Pinpoint the cell where the given text exists, returning its [X, Y] midpoint coordinate. 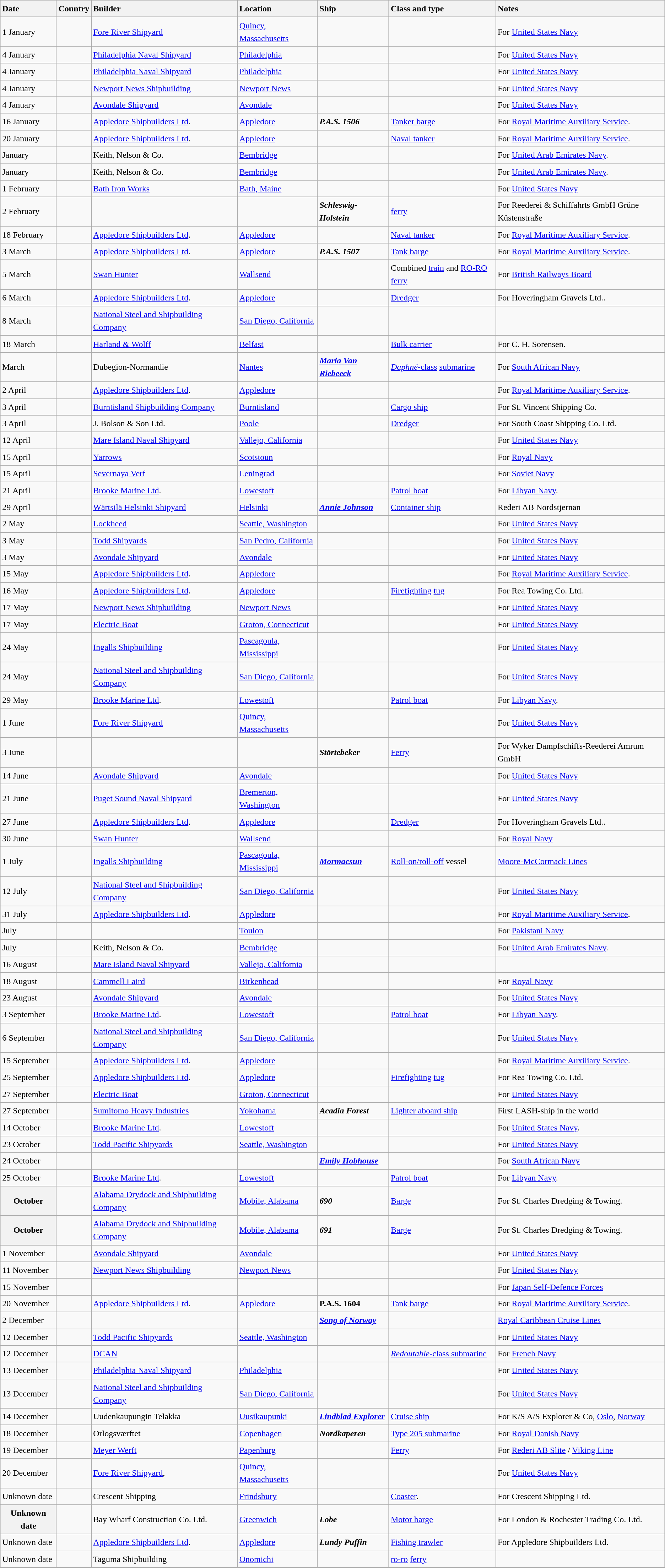
Rederi AB Nordstjernan [580, 507]
16 August [28, 965]
Bay Wharf Construction Co. Ltd. [164, 1519]
Papenburg [277, 1450]
Combined train and RO-RO ferry [442, 275]
Class and type [442, 9]
21 June [28, 798]
Schleswig-Holstein [353, 212]
16 January [28, 121]
Leningrad [277, 474]
2 May [28, 523]
Acadia Forest [353, 1111]
Maria Van Riebeeck [353, 367]
Location [277, 9]
690 [353, 1201]
P.A.S. 1507 [353, 251]
Toulon [277, 931]
Lundy Puffin [353, 1543]
P.A.S. 1604 [353, 1303]
Burntisland [277, 407]
Dubegion-Normandie [164, 367]
Mormacsun [353, 862]
Fishing trawler [442, 1543]
Copenhagen [277, 1433]
Meyer Werft [164, 1450]
29 April [28, 507]
Orlogsværftet [164, 1433]
Notes [580, 9]
20 December [28, 1473]
24 October [28, 1161]
15 September [28, 1060]
J. Bolson & Son Ltd. [164, 423]
Moore-McCormack Lines [580, 862]
27 June [28, 822]
Lighter aboard ship [442, 1111]
1 February [28, 188]
691 [353, 1230]
18 March [28, 344]
Poole [277, 423]
Tanker barge [442, 121]
For Pakistani Navy [580, 931]
For Appledore Shipbuilders Ltd. [580, 1543]
3 June [28, 752]
6 September [28, 1038]
1 November [28, 1254]
8 March [28, 321]
For St. Vincent Shipping Co. [580, 407]
Lockheed [164, 523]
20 January [28, 139]
Bremerton, Washington [277, 798]
Belfast [277, 344]
Builder [164, 9]
Severnaya Verf [164, 474]
For K/S A/S Explorer & Co, Oslo, Norway [580, 1416]
Coaster. [442, 1497]
Störtebeker [353, 752]
29 May [28, 700]
Birkenhead [277, 981]
1 June [28, 723]
Cruise ship [442, 1416]
Cammell Laird [164, 981]
Puget Sound Naval Shipyard [164, 798]
2 April [28, 390]
Lobe [353, 1519]
Todd Shipyards [164, 541]
For C. H. Sorensen. [580, 344]
For Japan Self-Defence Forces [580, 1287]
Yokohama [277, 1111]
Song of Norway [353, 1320]
25 September [28, 1078]
Country [74, 9]
Sumitomo Heavy Industries [164, 1111]
5 March [28, 275]
25 October [28, 1178]
For Royal Danish Navy [580, 1433]
Nantes [277, 367]
Annie Johnson [353, 507]
Scotstoun [277, 457]
12 July [28, 891]
Daphné-class submarine [442, 367]
ferry [442, 212]
Type 205 submarine [442, 1433]
Nordkaperen [353, 1433]
For Rederi AB Slite / Viking Line [580, 1450]
For Soviet Navy [580, 474]
2 February [28, 212]
For Wyker Dampfschiffs-Reederei Amrum GmbH [580, 752]
1 January [28, 32]
DCAN [164, 1354]
Uusikaupunki [277, 1416]
Container ship [442, 507]
23 August [28, 998]
Harland & Wolff [164, 344]
1 July [28, 862]
Crescent Shipping [164, 1497]
Motor barge [442, 1519]
14 October [28, 1127]
Bath Iron Works [164, 188]
Uudenkaupungin Telakka [164, 1416]
For French Navy [580, 1354]
19 December [28, 1450]
Yarrows [164, 457]
14 December [28, 1416]
Greenwich [277, 1519]
For London & Rochester Trading Co. Ltd. [580, 1519]
Cargo ship [442, 407]
Redoutable-class submarine [442, 1354]
Frindsbury [277, 1497]
For United States Navy. [580, 1127]
Taguma Shipbuilding [164, 1559]
Date [28, 9]
11 November [28, 1270]
15 November [28, 1287]
18 February [28, 235]
31 July [28, 914]
Fore River Shipyard, [164, 1473]
18 December [28, 1433]
16 May [28, 591]
For South Coast Shipping Co. Ltd. [580, 423]
San Pedro, California [277, 541]
14 June [28, 776]
March [28, 367]
Royal Caribbean Cruise Lines [580, 1320]
First LASH-ship in the world [580, 1111]
P.A.S. 1506 [353, 121]
Lindblad Explorer [353, 1416]
6 March [28, 298]
23 October [28, 1144]
21 April [28, 490]
12 April [28, 440]
Helsinki [277, 507]
Ship [353, 9]
3 March [28, 251]
ro-ro ferry [442, 1559]
Emily Hobhouse [353, 1161]
Onomichi [277, 1559]
20 November [28, 1303]
Bath, Maine [277, 188]
15 May [28, 574]
Burntisland Shipbuilding Company [164, 407]
For Crescent Shipping Ltd. [580, 1497]
For British Railways Board [580, 275]
Wärtsilä Helsinki Shipyard [164, 507]
3 September [28, 1014]
For Reederei & Schiffahrts GmbH Grüne Küstenstraße [580, 212]
2 December [28, 1320]
Bulk carrier [442, 344]
Roll-on/roll-off vessel [442, 862]
30 June [28, 838]
18 August [28, 981]
